Return [x, y] of the center of cell containing provided text 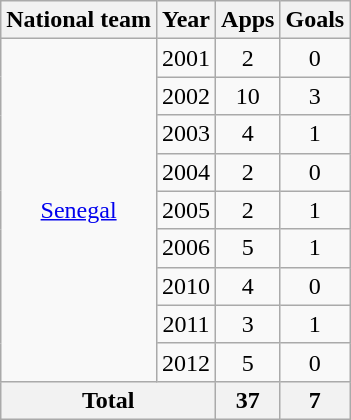
2002 [186, 96]
2012 [186, 362]
37 [248, 400]
7 [315, 400]
2010 [186, 286]
2005 [186, 210]
2001 [186, 58]
National team [79, 20]
Total [108, 400]
10 [248, 96]
Senegal [79, 210]
2004 [186, 172]
2006 [186, 248]
Goals [315, 20]
2003 [186, 134]
Year [186, 20]
Apps [248, 20]
2011 [186, 324]
